Detect which cell encompasses the target text, then output its [x, y] center coordinate. 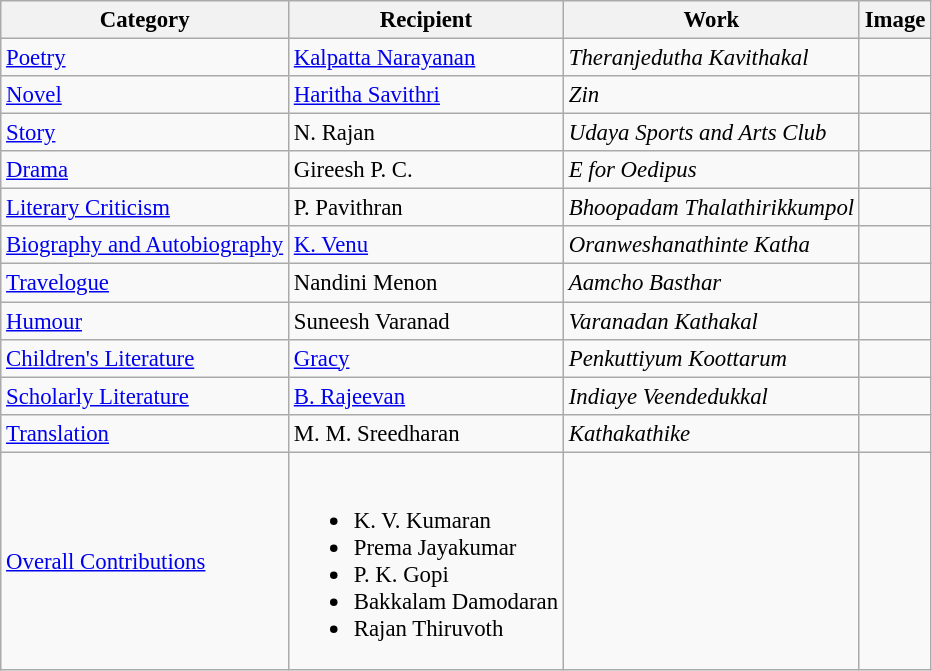
K. V. KumaranPrema JayakumarP. K. GopiBakkalam DamodaranRajan Thiruvoth [426, 561]
M. M. Sreedharan [426, 433]
Literary Criticism [145, 208]
Children's Literature [145, 358]
Novel [145, 95]
Category [145, 20]
Kalpatta Narayanan [426, 58]
Oranweshanathinte Katha [711, 245]
B. Rajeevan [426, 396]
Nandini Menon [426, 283]
Biography and Autobiography [145, 245]
Gracy [426, 358]
Drama [145, 170]
Image [894, 20]
Poetry [145, 58]
Varanadan Kathakal [711, 321]
Story [145, 133]
Gireesh P. C. [426, 170]
Work [711, 20]
Bhoopadam Thalathirikkumpol [711, 208]
K. Venu [426, 245]
Scholarly Literature [145, 396]
Indiaye Veendedukkal [711, 396]
Recipient [426, 20]
E for Oedipus [711, 170]
Penkuttiyum Koottarum [711, 358]
Suneesh Varanad [426, 321]
Aamcho Basthar [711, 283]
Overall Contributions [145, 561]
Theranjedutha Kavithakal [711, 58]
Udaya Sports and Arts Club [711, 133]
Translation [145, 433]
P. Pavithran [426, 208]
N. Rajan [426, 133]
Humour [145, 321]
Kathakathike [711, 433]
Haritha Savithri [426, 95]
Zin [711, 95]
Travelogue [145, 283]
